Determine the (X, Y) coordinate at the center of the cell enclosing the given text.  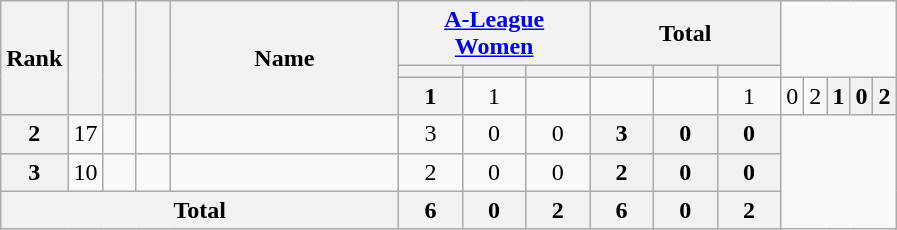
Name (284, 58)
10 (86, 172)
A-League Women (494, 34)
Rank (34, 58)
17 (86, 134)
